Return [x, y] of the center of cell containing provided text 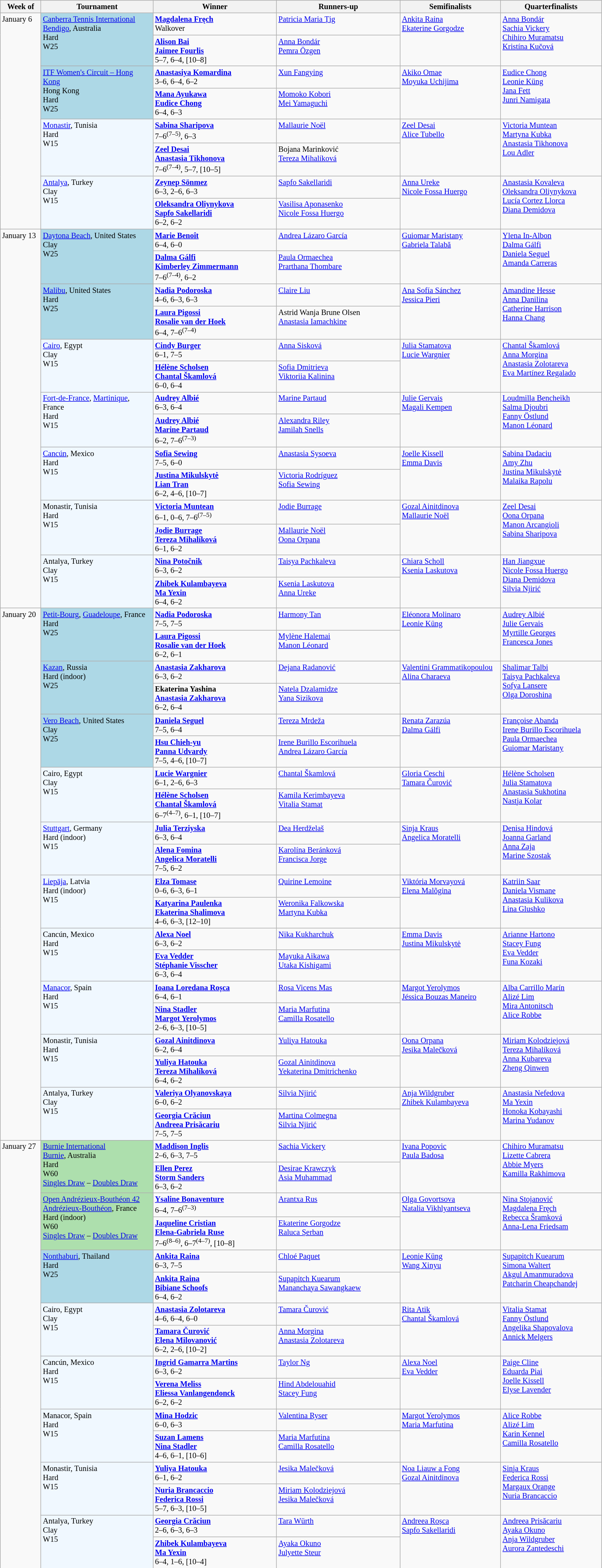
Sabina Sharipova 7–6(7–5), 6–3 [215, 131]
Oleksandra Oliynykova Sapfo Sakellaridi 6–2, 6–2 [215, 213]
Zhibek Kulambayeva Ma Yexin 6–4, 6–2 [215, 593]
Ksenia Laskutova Anna Ureke [338, 593]
Georgia Crăciun Andreea Prisăcariu 7–5, 7–5 [215, 1124]
Gloria Ceschi Tamara Čurović [450, 794]
Petit-Bourg, Guadeloupe, France Hard W25 [97, 635]
Yuliya Hatouka Tereza Mihalíková 6–4, 6–2 [215, 1072]
Ioana Loredana Roșca 6–4, 6–1 [215, 992]
Open Andrézieux-Bouthéon 42 Andrézieux-Bouthéon, France Hard (indoor) W60 Singles Draw – Doubles Draw [97, 1221]
Anna Bondár Sachia Vickery Chihiro Muramatsu Kristína Kučová [551, 40]
Sinja Kraus Federica Rossi Margaux Orange Nuria Brancaccio [551, 1488]
Mallaurie Noël [338, 131]
Alexa Noel 6–3, 6–2 [215, 939]
Valentina Ryser [338, 1420]
Nika Kukharchuk [338, 939]
Quarterfinalists [551, 6]
Alexandra Riley Jamilah Snells [338, 431]
Katyarina Paulenka Ekaterina Shalimova 4–6, 6–3, [12–10] [215, 913]
Justina Mikulskytė Lian Tran 6–2, 4–6, [10–7] [215, 485]
Ana Sofía Sánchez Jessica Pieri [450, 311]
Chloé Paquet [338, 1261]
Anastasia Nefedova Ma Yexin Honoka Kobayashi Marina Yudanov [551, 1113]
Rita Atik Chantal Škamlová [450, 1329]
Yuliya Hatouka [338, 1045]
January 27 [21, 1354]
Anastasia Sysoeva [338, 458]
Dalma Gálfi Kimberley Zimmermann 7–6(7–4), 6–2 [215, 268]
Sofia Dmitrieva Viktoriia Kalinina [338, 377]
Margot Yerolymos Maria Marfutina [450, 1436]
Jesika Malečková [338, 1473]
Zeel Desai Anastasia Tikhonova 7–6(7–4), 5–7, [10–5] [215, 160]
Nina Potočnik 6–3, 6–2 [215, 566]
Julia Terziyska 6–3, 6–4 [215, 833]
Valeriya Olyanovskaya 6–0, 6–2 [215, 1098]
Hélène Scholsen Julia Stamatova Anastasia Sukhotina Nastja Kolar [551, 794]
Dejana Radanović [338, 672]
Zhibek Kulambayeva Ma Yexin 6–4, 1–6, [10–4] [215, 1552]
Canberra Tennis International Bendigo, Australia Hard W25 [97, 40]
Marine Partaud [338, 403]
Miriam Kolodziejová Jesika Malečková [338, 1500]
Suzan Lamens Nina Stadler 4–6, 6–1, [10–6] [215, 1446]
Jaqueline Cristian Elena-Gabriela Ruse 7–6(8–6), 6–7(4–7), [10–8] [215, 1233]
Victoria Muntean Martyna Kubka Anastasia Tikhonova Lou Adler [551, 148]
Mylène Halemai Manon Léonard [338, 646]
Gozal Ainitdinova Mallaurie Noël [450, 527]
Marie Benoît 6–4, 6–0 [215, 240]
Yuliya Hatouka 6–1, 6–2 [215, 1473]
Mina Hodzic 6–0, 6–3 [215, 1420]
Vasilisa Aponasenko Nicole Fossa Huergo [338, 213]
Sofia Sewing 7–5, 6–0 [215, 458]
Nina Stadler Margot Yerolymos 2–6, 6–3, [10–5] [215, 1018]
Sachia Vickery [338, 1151]
Magdalena Fręch Walkover [215, 24]
Andreea Prisăcariu Ayaka Okuno Anja Wildgruber Aurora Zantedeschi [551, 1541]
Runners-up [338, 6]
Anna Sisková [338, 350]
Lucie Wargnier 6–1, 2–6, 6–3 [215, 778]
Malibu, United States Hard W25 [97, 311]
Han Jiangxue Nicole Fossa Huergo Diana Demidova Silvia Njirić [551, 581]
Ylena In-Albon Dalma Gálfi Daniela Seguel Amanda Carreras [551, 256]
Anja Wildgruber Zhibek Kulambayeva [450, 1113]
Verena Meliss Eliessa Vanlangendonck 6–2, 6–2 [215, 1393]
Loudmilla Bencheikh Salma Djoubri Fanny Östlund Manon Léonard [551, 419]
Desirae Krawczyk Asia Muhammad [338, 1177]
Zeel Desai Alice Tubello [450, 148]
Hélène Scholsen Chantal Škamlová 6–0, 6–4 [215, 377]
Chantal Škamlová Anna Morgina Anastasia Zolotareva Eva Martínez Regalado [551, 365]
Chiara Scholl Ksenia Laskutova [450, 581]
Julie Gervais Magali Kempen [450, 419]
Ellen Perez Storm Sanders 6–3, 6–2 [215, 1177]
Audrey Albié Julie Gervais Myrtille Georges Francesca Jones [551, 635]
Zeynep Sönmez 6–3, 2–6, 6–3 [215, 187]
Laura Pigossi Rosalie van der Hoek 6–4, 7–6(7–4) [215, 323]
Taylor Ng [338, 1367]
Oona Orpana Jesika Malečková [450, 1061]
Hsu Chieh-yu Panna Udvardy 7–5, 4–6, [10–7] [215, 751]
Burnie International Burnie, Australia Hard W60 Singles Draw – Doubles Draw [97, 1166]
Andrea Lázaro García [338, 240]
Vero Beach, United States Clay W25 [97, 740]
Nuria Brancaccio Federica Rossi 5–7, 6–3, [10–5] [215, 1500]
Paige Cline Eduarda Piai Joelle Kissell Elyse Lavender [551, 1382]
Martina Colmegna Silvia Njirić [338, 1124]
Nina Stojanović Magdalena Fręch Rebecca Šramková Anna-Lena Friedsam [551, 1221]
Maddison Inglis 2–6, 6–3, 7–5 [215, 1151]
Jodie Burrage Tereza Mihalíková 6–1, 6–2 [215, 539]
Nadia Podoroska 7–5, 7–5 [215, 619]
Vitalia Stamat Fanny Östlund Angelika Shapovalova Annick Melgers [551, 1329]
Julia Stamatova Lucie Wargnier [450, 365]
Claire Liu [338, 295]
Anna Ureke Nicole Fossa Huergo [450, 202]
Ysaline Bonaventure 6–4, 7–6(7–3) [215, 1205]
January 20 [21, 874]
Akiko Omae Moyuka Uchijima [450, 92]
Taisya Pachkaleva [338, 566]
Eudice Chong Leonie Küng Jana Fett Junri Namigata [551, 92]
Ekaterine Gorgodze Raluca Șerban [338, 1233]
Irene Burillo Escorihuela Andrea Lázaro García [338, 751]
Audrey Albié 6–3, 6–4 [215, 403]
Fort-de-France, Martinique, France Hard W15 [97, 419]
Gozal Ainitdinova 6–2, 6–4 [215, 1045]
Ivana Popovic Paula Badosa [450, 1166]
Quirine Lemoine [338, 886]
Eléonora Molinaro Leonie Küng [450, 635]
Arianne Hartono Stacey Fung Eva Vedder Funa Kozaki [551, 954]
Ankita Raina Ekaterine Gorgodze [450, 40]
Audrey Albié Marine Partaud 6–2, 7–6(7–3) [215, 431]
Tara Würth [338, 1526]
Victoria Rodríguez Sofia Sewing [338, 485]
Mallaurie Noël Oona Orpana [338, 539]
January 13 [21, 418]
Natela Dzalamidze Yana Sizikova [338, 698]
Françoise Abanda Irene Burillo Escorihuela Paula Ormaechea Guiomar Maristany [551, 740]
Anna Bondár Pemra Özgen [338, 51]
Chihiro Muramatsu Lizette Cabrera Abbie Myers Kamilla Rakhimova [551, 1166]
Stuttgart, Germany Hard (indoor) W15 [97, 848]
Ekaterina Yashina Anastasia Zakharova 6–2, 6–4 [215, 698]
Alison Bai Jaimee Fourlis 5–7, 6–4, [10–8] [215, 51]
Anna Morgina Anastasia Zolotareva [338, 1341]
Paula Ormaechea Prarthana Thombare [338, 268]
Supapitch Kuearum Simona Waltert Akgul Amanmuradova Patcharin Cheapchandej [551, 1277]
Viktória Morvayová Elena Malõgina [450, 902]
Georgia Crăciun 2–6, 6–3, 6–3 [215, 1526]
Hind Abdelouahid Stacey Fung [338, 1393]
Xun Fangying [338, 77]
Weronika Falkowska Martyna Kubka [338, 913]
Noa Liauw a Fong Gozal Ainitdinova [450, 1488]
Alice Robbe Alizé Lim Karin Kennel Camilla Rosatello [551, 1436]
Sapfo Sakellaridi [338, 187]
Semifinalists [450, 6]
Silvia Njirić [338, 1098]
Andreea Roșca Sapfo Sakellaridi [450, 1541]
Ankita Raina Bibiane Schoofs 6–4, 6–2 [215, 1288]
ITF Women's Circuit – Hong Kong Hong Kong Hard W25 [97, 92]
Ankita Raina 6–3, 7–5 [215, 1261]
Denisa Hindová Joanna Garland Anna Zaja Marine Szostak [551, 848]
Eva Vedder Stéphanie Visscher 6–3, 6–4 [215, 965]
Supapitch Kuearum Mananchaya Sawangkaew [338, 1288]
Hélène Scholsen Chantal Škamlová 6–7(4–7), 6–1, [10–7] [215, 806]
Victoria Muntean 6–1, 0–6, 7–6(7–5) [215, 512]
Dea Herdželaš [338, 833]
Nonthaburi, Thailand Hard W25 [97, 1277]
Harmony Tan [338, 619]
Katriin Saar Daniela Vismane Anastasia Kulikova Lina Glushko [551, 902]
Shalimar Talbi Taisya Pachkaleva Sofya Lansere Olga Doroshina [551, 688]
Anastasia Zolotareva 4–6, 6–4, 6–0 [215, 1314]
Alba Carrillo Marín Alizé Lim Mira Antonitsch Alice Robbe [551, 1007]
Tournament [97, 6]
Emma Davis Justina Mikulskytė [450, 954]
Daytona Beach, United States Clay W25 [97, 256]
Anastasia Zakharova 6–3, 6–2 [215, 672]
Miriam Kolodziejová Tereza Mihalíková Anna Kubareva Zheng Qinwen [551, 1061]
Joelle Kissell Emma Davis [450, 473]
Cindy Burger 6–1, 7–5 [215, 350]
Mana Ayukawa Eudice Chong 6–4, 6–3 [215, 103]
Anastasiya Komardina 3–6, 6–4, 6–2 [215, 77]
Alexa Noel Eva Vedder [450, 1382]
Karolína Beránková Francisca Jorge [338, 859]
Kamila Kerimbayeva Vitalia Stamat [338, 806]
Tereza Mrdeža [338, 725]
Alena Fomina Angelica Moratelli 7–5, 6–2 [215, 859]
Week of [21, 6]
Patricia Maria Țig [338, 24]
Kazan, Russia Hard (indoor) W25 [97, 688]
Laura Pigossi Rosalie van der Hoek 6–2, 6–1 [215, 646]
Olga Govortsova Natalia Vikhlyantseva [450, 1221]
Arantxa Rus [338, 1205]
Bojana Marinković Tereza Mihalíková [338, 160]
Daniela Seguel 7–5, 6–4 [215, 725]
Tamara Čurović Elena Milovanović 6–2, 2–6, [10–2] [215, 1341]
Gozal Ainitdinova Yekaterina Dmitrichenko [338, 1072]
Sabina Dadaciu Amy Zhu Justina Mikulskytė Malaika Rapolu [551, 473]
Leonie Küng Wang Xinyu [450, 1277]
Elza Tomase 0–6, 6–3, 6–1 [215, 886]
Rosa Vicens Mas [338, 992]
Winner [215, 6]
Guiomar Maristany Gabriela Talabă [450, 256]
Sinja Kraus Angelica Moratelli [450, 848]
January 6 [21, 121]
Liepāja, Latvia Hard (indoor) W15 [97, 902]
Anastasia Kovaleva Oleksandra Oliynykova Lucía Cortez Llorca Diana Demidova [551, 202]
Renata Zarazúa Dalma Gálfi [450, 740]
Astrid Wanja Brune Olsen Anastasia Iamachkine [338, 323]
Nadia Podoroska 4–6, 6–3, 6–3 [215, 295]
Ayaka Okuno Julyette Steur [338, 1552]
Jodie Burrage [338, 512]
Zeel Desai Oona Orpana Manon Arcangioli Sabina Sharipova [551, 527]
Mayuka Aikawa Utaka Kishigami [338, 965]
Valentini Grammatikopoulou Alina Charaeva [450, 688]
Momoko Kobori Mei Yamaguchi [338, 103]
Tamara Čurović [338, 1314]
Margot Yerolymos Jéssica Bouzas Maneiro [450, 1007]
Ingrid Gamarra Martins 6–3, 6–2 [215, 1367]
Amandine Hesse Anna Danilina Catherine Harrison Hanna Chang [551, 311]
Chantal Škamlová [338, 778]
